Provide the [X, Y] coordinate of the cell's center where the given text is located.  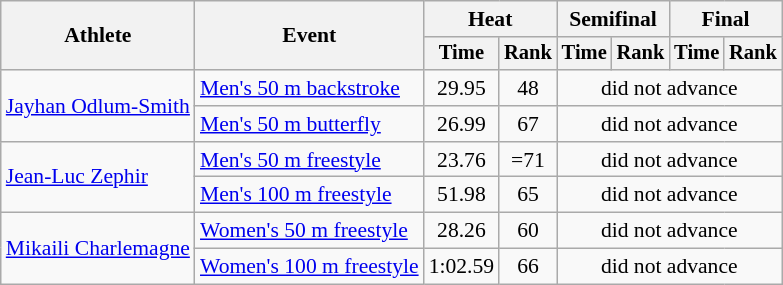
=71 [528, 160]
Semifinal [613, 19]
28.26 [462, 231]
67 [528, 124]
29.95 [462, 88]
60 [528, 231]
Final [725, 19]
Men's 50 m freestyle [310, 160]
51.98 [462, 195]
23.76 [462, 160]
Women's 50 m freestyle [310, 231]
Men's 50 m backstroke [310, 88]
Men's 100 m freestyle [310, 195]
48 [528, 88]
65 [528, 195]
66 [528, 267]
Women's 100 m freestyle [310, 267]
Men's 50 m butterfly [310, 124]
Event [310, 36]
1:02.59 [462, 267]
26.99 [462, 124]
Heat [490, 19]
Jean-Luc Zephir [98, 178]
Jayhan Odlum-Smith [98, 106]
Mikaili Charlemagne [98, 248]
Athlete [98, 36]
